Capture the cell that displays the provided text and extract its (x, y) central coordinate. 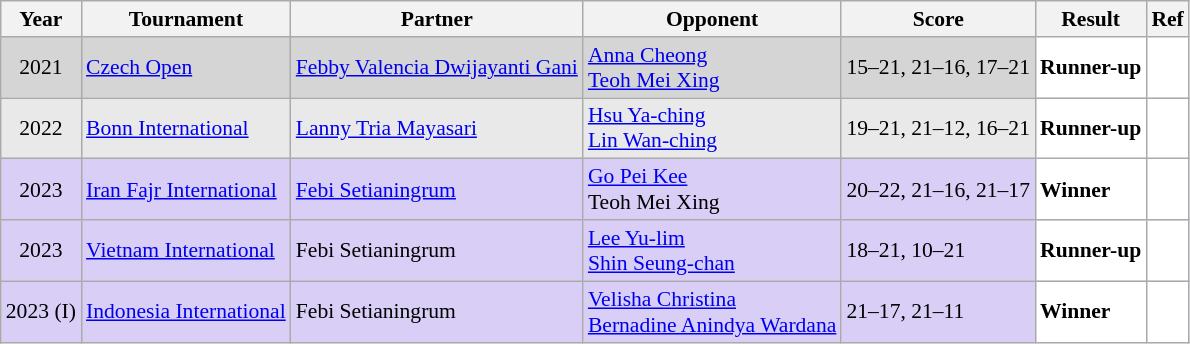
2023 (I) (41, 312)
Anna Cheong Teoh Mei Xing (712, 68)
Opponent (712, 19)
21–17, 21–11 (938, 312)
19–21, 21–12, 16–21 (938, 128)
Bonn International (186, 128)
Result (1090, 19)
Score (938, 19)
20–22, 21–16, 21–17 (938, 190)
Ref (1167, 19)
Vietnam International (186, 250)
Year (41, 19)
Lanny Tria Mayasari (437, 128)
Febby Valencia Dwijayanti Gani (437, 68)
2021 (41, 68)
15–21, 21–16, 17–21 (938, 68)
Czech Open (186, 68)
Indonesia International (186, 312)
18–21, 10–21 (938, 250)
Hsu Ya-ching Lin Wan-ching (712, 128)
Partner (437, 19)
Go Pei Kee Teoh Mei Xing (712, 190)
Tournament (186, 19)
Iran Fajr International (186, 190)
Velisha Christina Bernadine Anindya Wardana (712, 312)
Lee Yu-lim Shin Seung-chan (712, 250)
2022 (41, 128)
